Extract the [x, y] coordinate from the center of the cell holding the provided text.  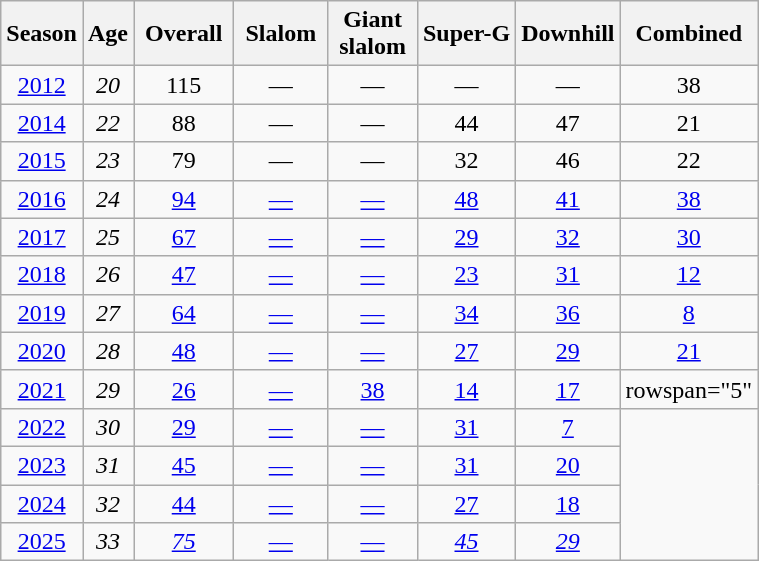
rowspan="5" [689, 389]
2017 [42, 237]
Downhill [568, 34]
24 [108, 199]
88 [184, 123]
25 [108, 237]
2023 [42, 465]
46 [568, 161]
36 [568, 313]
14 [466, 389]
Season [42, 34]
2025 [42, 542]
2016 [42, 199]
2014 [42, 123]
17 [568, 389]
8 [689, 313]
64 [184, 313]
67 [184, 237]
2019 [42, 313]
2024 [42, 503]
94 [184, 199]
Super-G [466, 34]
Overall [184, 34]
2022 [42, 427]
2020 [42, 351]
18 [568, 503]
75 [184, 542]
12 [689, 275]
41 [568, 199]
Combined [689, 34]
2018 [42, 275]
2015 [42, 161]
Giant slalom [373, 34]
34 [466, 313]
33 [108, 542]
115 [184, 85]
2021 [42, 389]
7 [568, 427]
2012 [42, 85]
Age [108, 34]
79 [184, 161]
Slalom [281, 34]
28 [108, 351]
